Return the [X, Y] coordinate for the center point of the cell that contains the specified text.  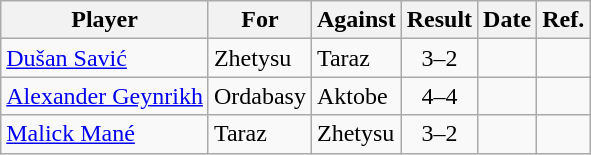
Aktobe [356, 96]
Date [508, 20]
For [260, 20]
Player [105, 20]
Result [439, 20]
Malick Mané [105, 134]
Ref. [564, 20]
Dušan Savić [105, 58]
Alexander Geynrikh [105, 96]
Ordabasy [260, 96]
Against [356, 20]
4–4 [439, 96]
